Identify which cell holds the provided text, then report its [x, y] central coordinate. 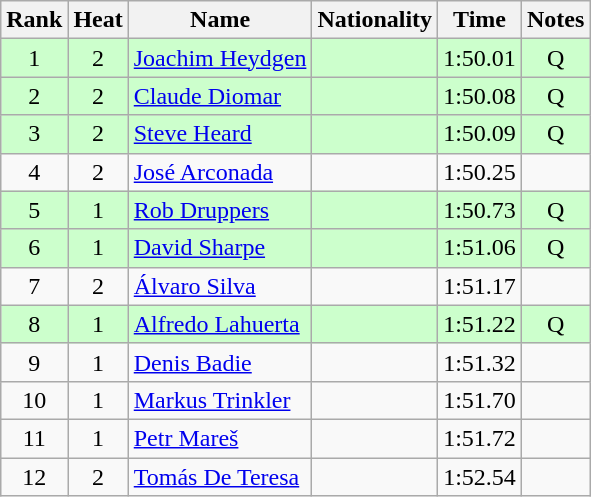
1:51.70 [480, 400]
Denis Badie [220, 362]
Markus Trinkler [220, 400]
1:51.32 [480, 362]
Name [220, 20]
5 [34, 210]
6 [34, 248]
José Arconada [220, 172]
8 [34, 324]
12 [34, 477]
11 [34, 438]
Rob Druppers [220, 210]
9 [34, 362]
Heat [98, 20]
Petr Mareš [220, 438]
1:50.08 [480, 96]
10 [34, 400]
3 [34, 134]
1:50.73 [480, 210]
Claude Diomar [220, 96]
Rank [34, 20]
Álvaro Silva [220, 286]
Nationality [375, 20]
Notes [555, 20]
1:51.17 [480, 286]
1:51.72 [480, 438]
David Sharpe [220, 248]
Joachim Heydgen [220, 58]
1:50.01 [480, 58]
1:50.25 [480, 172]
1:52.54 [480, 477]
7 [34, 286]
1:51.22 [480, 324]
Alfredo Lahuerta [220, 324]
Time [480, 20]
Tomás De Teresa [220, 477]
Steve Heard [220, 134]
4 [34, 172]
1:51.06 [480, 248]
1:50.09 [480, 134]
